Determine the [X, Y] coordinate at the center of the cell enclosing the given text.  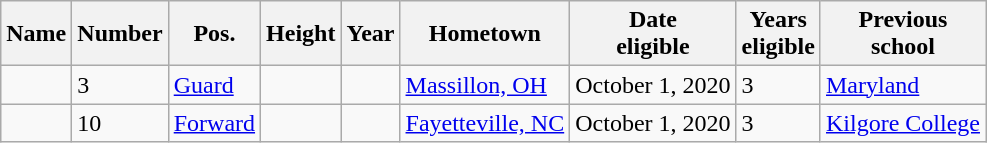
Guard [214, 85]
Forward [214, 123]
Maryland [902, 85]
Number [120, 34]
Height [301, 34]
Hometown [485, 34]
Pos. [214, 34]
Name [36, 34]
Year [370, 34]
Yearseligible [778, 34]
Kilgore College [902, 123]
10 [120, 123]
Previousschool [902, 34]
Fayetteville, NC [485, 123]
Dateeligible [653, 34]
Massillon, OH [485, 85]
